Extract the [X, Y] coordinate from the center of the cell holding the provided text.  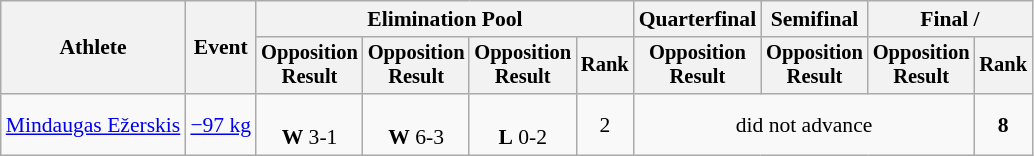
Mindaugas Ežerskis [94, 124]
Semifinal [814, 19]
−97 kg [220, 124]
did not advance [804, 124]
L 0-2 [522, 124]
W 6-3 [416, 124]
Event [220, 48]
Final / [950, 19]
8 [1003, 124]
Elimination Pool [444, 19]
W 3-1 [310, 124]
2 [605, 124]
Quarterfinal [698, 19]
Athlete [94, 48]
